Identify which cell holds the provided text, then report its (x, y) central coordinate. 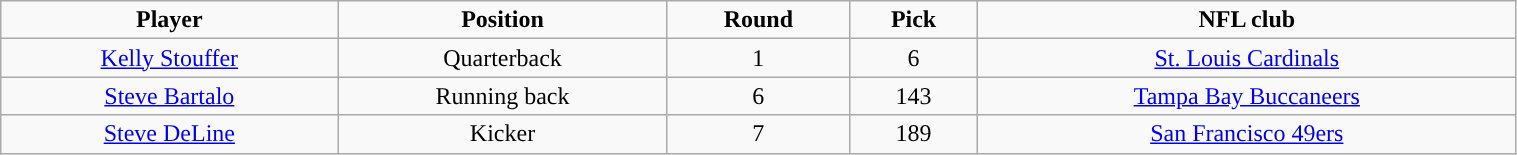
Kelly Stouffer (170, 58)
St. Louis Cardinals (1247, 58)
Quarterback (502, 58)
Round (758, 20)
Running back (502, 96)
7 (758, 134)
1 (758, 58)
San Francisco 49ers (1247, 134)
NFL club (1247, 20)
Steve DeLine (170, 134)
Kicker (502, 134)
Tampa Bay Buccaneers (1247, 96)
143 (914, 96)
Position (502, 20)
Player (170, 20)
Pick (914, 20)
189 (914, 134)
Steve Bartalo (170, 96)
